From the cell containing the given text, extract its center point as (x, y) coordinate. 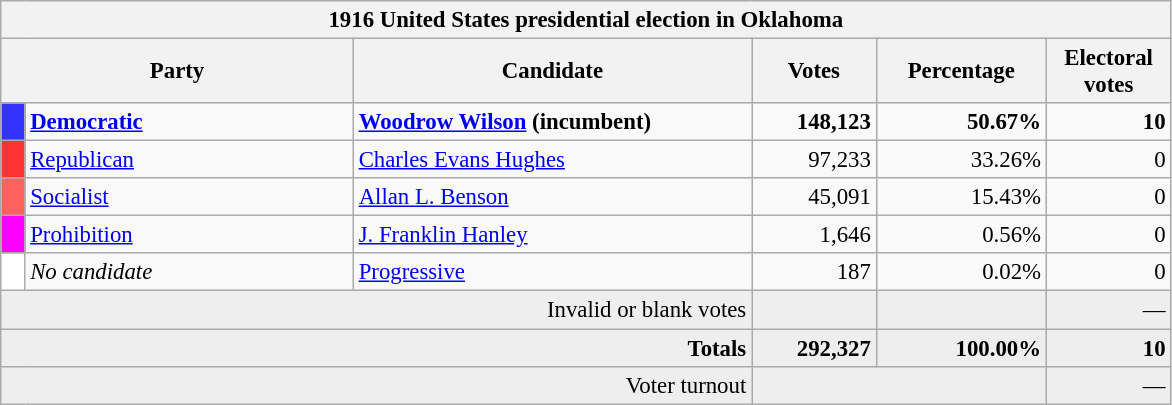
Progressive (552, 273)
Totals (376, 348)
97,233 (814, 160)
Allan L. Benson (552, 197)
187 (814, 273)
Woodrow Wilson (incumbent) (552, 122)
Party (178, 72)
Democratic (189, 122)
15.43% (961, 197)
148,123 (814, 122)
Prohibition (189, 235)
0.56% (961, 235)
45,091 (814, 197)
0.02% (961, 273)
Charles Evans Hughes (552, 160)
Voter turnout (376, 385)
50.67% (961, 122)
Percentage (961, 72)
No candidate (189, 273)
33.26% (961, 160)
Votes (814, 72)
Republican (189, 160)
Socialist (189, 197)
100.00% (961, 348)
Candidate (552, 72)
292,327 (814, 348)
J. Franklin Hanley (552, 235)
Electoral votes (1108, 72)
1,646 (814, 235)
1916 United States presidential election in Oklahoma (586, 20)
Invalid or blank votes (376, 310)
